Determine the (X, Y) coordinate at the center of the cell enclosing the given text.  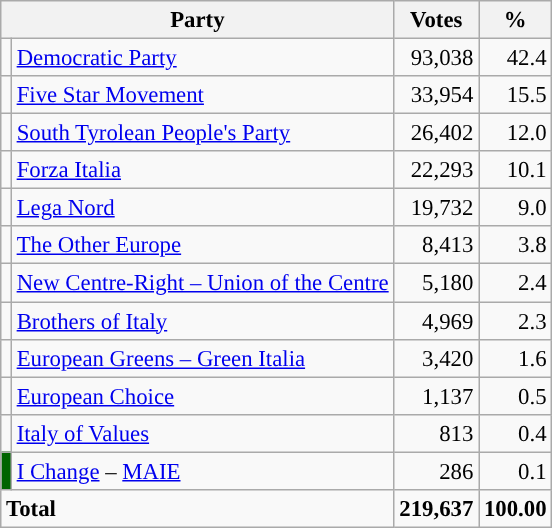
2.3 (516, 321)
93,038 (436, 58)
The Other Europe (202, 245)
0.4 (516, 433)
Lega Nord (202, 208)
Votes (436, 20)
4,969 (436, 321)
813 (436, 433)
Brothers of Italy (202, 321)
European Choice (202, 396)
22,293 (436, 170)
South Tyrolean People's Party (202, 133)
Forza Italia (202, 170)
9.0 (516, 208)
15.5 (516, 95)
New Centre-Right – Union of the Centre (202, 283)
10.1 (516, 170)
1,137 (436, 396)
100.00 (516, 509)
5,180 (436, 283)
33,954 (436, 95)
19,732 (436, 208)
Total (198, 509)
European Greens – Green Italia (202, 358)
3.8 (516, 245)
Five Star Movement (202, 95)
1.6 (516, 358)
3,420 (436, 358)
8,413 (436, 245)
Democratic Party (202, 58)
0.1 (516, 471)
Italy of Values (202, 433)
286 (436, 471)
I Change – MAIE (202, 471)
12.0 (516, 133)
2.4 (516, 283)
Party (198, 20)
0.5 (516, 396)
219,637 (436, 509)
26,402 (436, 133)
42.4 (516, 58)
% (516, 20)
